Locate the cell with the specified text and output its (X, Y) center coordinate. 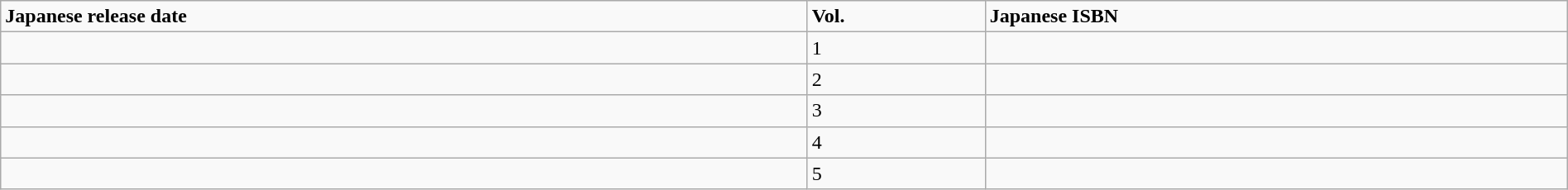
3 (896, 111)
1 (896, 48)
2 (896, 79)
Vol. (896, 17)
Japanese release date (404, 17)
Japanese ISBN (1276, 17)
5 (896, 173)
4 (896, 142)
